Scan for the cell matching the given text and deliver its (x, y) coordinate at center. 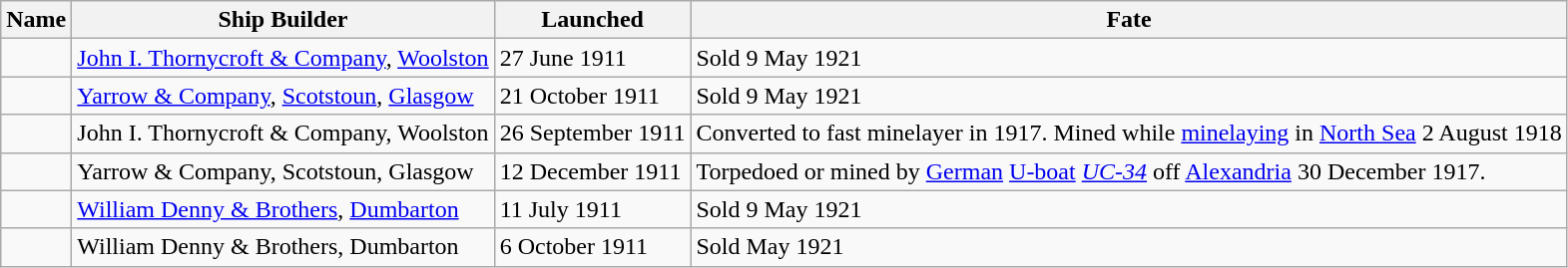
21 October 1911 (593, 96)
6 October 1911 (593, 247)
Converted to fast minelayer in 1917. Mined while minelaying in North Sea 2 August 1918 (1129, 134)
Name (36, 20)
Torpedoed or mined by German U-boat UC-34 off Alexandria 30 December 1917. (1129, 171)
Launched (593, 20)
Sold May 1921 (1129, 247)
Fate (1129, 20)
27 June 1911 (593, 58)
11 July 1911 (593, 209)
12 December 1911 (593, 171)
26 September 1911 (593, 134)
Ship Builder (283, 20)
